Locate the cell with the specified text and output its [X, Y] center coordinate. 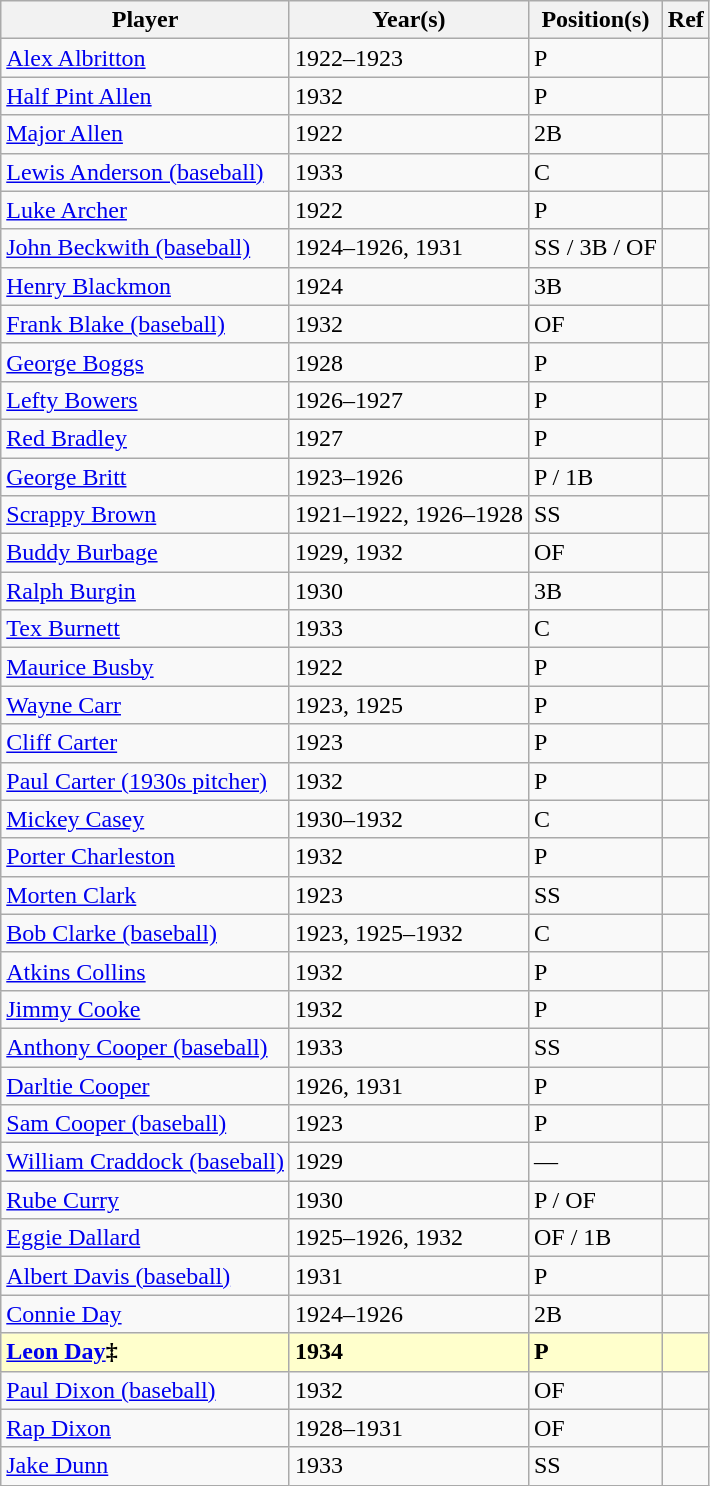
Tex Burnett [146, 629]
Frank Blake (baseball) [146, 324]
Jimmy Cooke [146, 1009]
Leon Day‡ [146, 1352]
Henry Blackmon [146, 286]
Sam Cooper (baseball) [146, 1124]
1923, 1925 [408, 705]
Porter Charleston [146, 857]
1929, 1932 [408, 553]
— [595, 1162]
Luke Archer [146, 210]
1924–1926, 1931 [408, 248]
Anthony Cooper (baseball) [146, 1047]
Alex Albritton [146, 58]
Ref [686, 20]
1924–1926 [408, 1314]
Eggie Dallard [146, 1238]
Wayne Carr [146, 705]
1930–1932 [408, 819]
1928–1931 [408, 1428]
1926–1927 [408, 400]
George Boggs [146, 362]
Half Pint Allen [146, 96]
Rap Dixon [146, 1428]
P / 1B [595, 477]
1929 [408, 1162]
Maurice Busby [146, 667]
1934 [408, 1352]
1931 [408, 1276]
Connie Day [146, 1314]
Jake Dunn [146, 1466]
George Britt [146, 477]
Rube Curry [146, 1200]
1924 [408, 286]
SS / 3B / OF [595, 248]
Major Allen [146, 134]
Year(s) [408, 20]
1923, 1925–1932 [408, 933]
OF / 1B [595, 1238]
Morten Clark [146, 895]
Buddy Burbage [146, 553]
P / OF [595, 1200]
Atkins Collins [146, 971]
Scrappy Brown [146, 515]
Paul Dixon (baseball) [146, 1390]
Mickey Casey [146, 819]
1923–1926 [408, 477]
Red Bradley [146, 438]
1925–1926, 1932 [408, 1238]
1921–1922, 1926–1928 [408, 515]
1928 [408, 362]
Lefty Bowers [146, 400]
Lewis Anderson (baseball) [146, 172]
William Craddock (baseball) [146, 1162]
1926, 1931 [408, 1085]
Player [146, 20]
Paul Carter (1930s pitcher) [146, 781]
Darltie Cooper [146, 1085]
John Beckwith (baseball) [146, 248]
Position(s) [595, 20]
Ralph Burgin [146, 591]
Bob Clarke (baseball) [146, 933]
Cliff Carter [146, 743]
Albert Davis (baseball) [146, 1276]
1927 [408, 438]
1922–1923 [408, 58]
